From the cell containing the given text, extract its center point as (X, Y) coordinate. 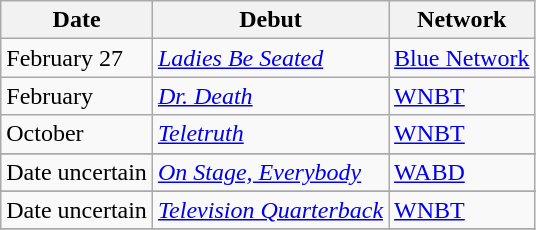
On Stage, Everybody (270, 172)
October (77, 134)
Teletruth (270, 134)
Debut (270, 20)
February 27 (77, 58)
February (77, 96)
Network (462, 20)
Dr. Death (270, 96)
Ladies Be Seated (270, 58)
Date (77, 20)
Blue Network (462, 58)
WABD (462, 172)
Television Quarterback (270, 210)
